Detect which cell encompasses the target text, then output its [x, y] center coordinate. 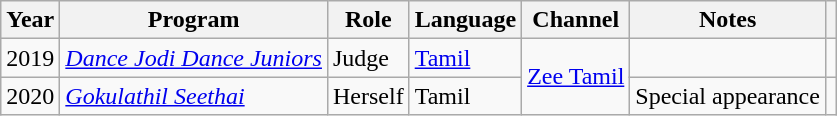
Gokulathil Seethai [194, 96]
Channel [576, 20]
Language [465, 20]
Program [194, 20]
Dance Jodi Dance Juniors [194, 58]
2019 [30, 58]
Herself [368, 96]
Special appearance [728, 96]
Year [30, 20]
Judge [368, 58]
2020 [30, 96]
Role [368, 20]
Notes [728, 20]
Zee Tamil [576, 77]
